Extract the [x, y] coordinate from the center of the cell holding the provided text.  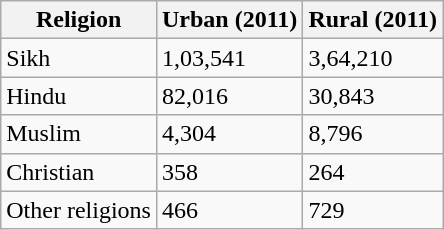
82,016 [229, 96]
30,843 [373, 96]
Hindu [79, 96]
Urban (2011) [229, 20]
Rural (2011) [373, 20]
Christian [79, 172]
466 [229, 210]
Sikh [79, 58]
358 [229, 172]
4,304 [229, 134]
Other religions [79, 210]
8,796 [373, 134]
3,64,210 [373, 58]
1,03,541 [229, 58]
264 [373, 172]
729 [373, 210]
Muslim [79, 134]
Religion [79, 20]
